Output the (x, y) coordinate of the center of the cell containing the given text.  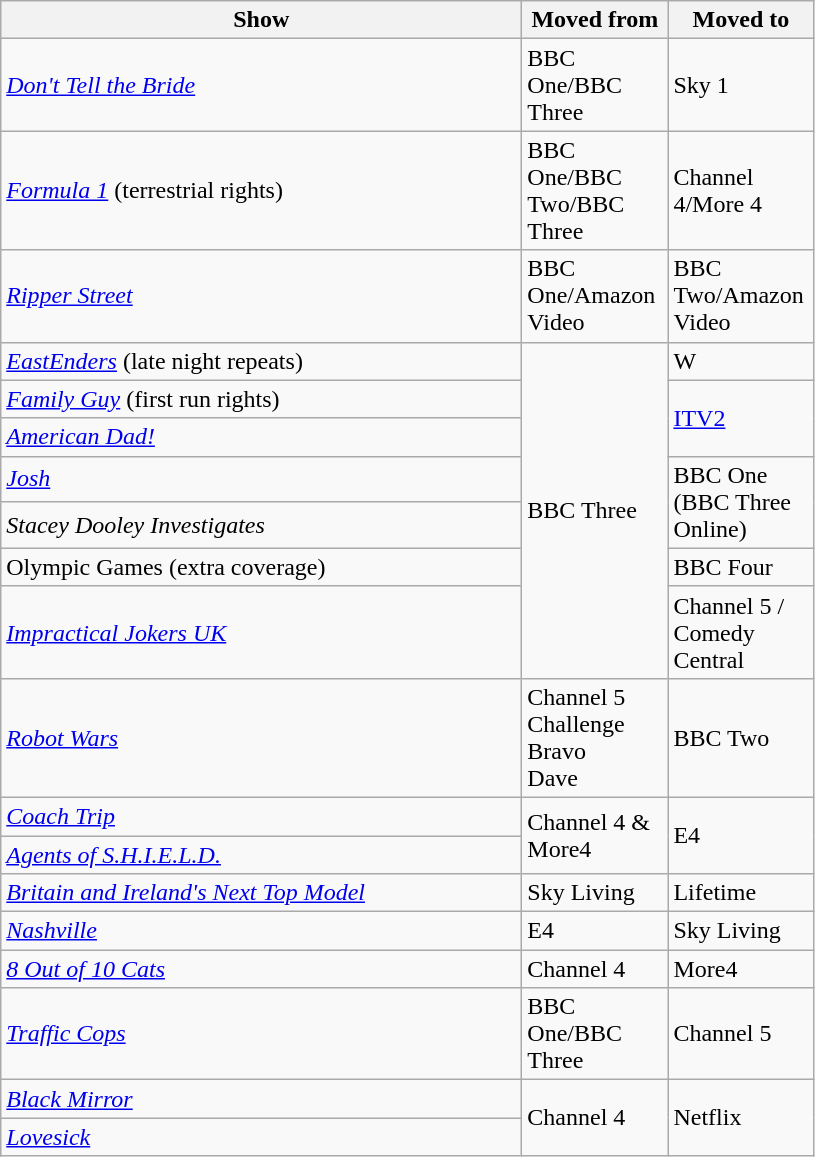
American Dad! (262, 437)
Channel 5ChallengeBravoDave (595, 738)
BBC One/Amazon Video (595, 296)
Olympic Games (extra coverage) (262, 567)
Formula 1 (terrestrial rights) (262, 190)
ITV2 (741, 418)
BBC One/BBC Two/BBC Three (595, 190)
Don't Tell the Bride (262, 85)
Show (262, 20)
Stacey Dooley Investigates (262, 525)
Channel 4/More 4 (741, 190)
Britain and Ireland's Next Top Model (262, 893)
8 Out of 10 Cats (262, 969)
Traffic Cops (262, 1034)
Channel 5 (741, 1034)
EastEnders (late night repeats) (262, 361)
Nashville (262, 931)
Impractical Jokers UK (262, 632)
More4 (741, 969)
Channel 5 / Comedy Central (741, 632)
Moved from (595, 20)
BBC Three (595, 510)
Ripper Street (262, 296)
Netflix (741, 1118)
Channel 4 & More4 (595, 835)
BBC Two (741, 738)
Moved to (741, 20)
Lovesick (262, 1137)
BBC One (BBC Three Online) (741, 502)
Family Guy (first run rights) (262, 399)
Coach Trip (262, 816)
BBC Two/Amazon Video (741, 296)
Black Mirror (262, 1099)
W (741, 361)
Robot Wars (262, 738)
Agents of S.H.I.E.L.D. (262, 855)
Lifetime (741, 893)
BBC Four (741, 567)
Josh (262, 479)
Sky 1 (741, 85)
